Determine the [X, Y] coordinate at the center of the cell enclosing the given text.  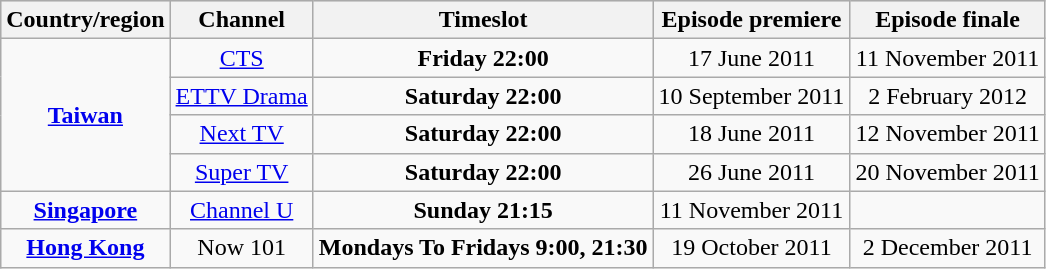
Now 101 [242, 248]
Taiwan [86, 115]
2 February 2012 [948, 96]
Episode premiere [752, 20]
Singapore [86, 210]
10 September 2011 [752, 96]
2 December 2011 [948, 248]
Channel [242, 20]
18 June 2011 [752, 134]
Hong Kong [86, 248]
Super TV [242, 172]
Friday 22:00 [483, 58]
Sunday 21:15 [483, 210]
CTS [242, 58]
26 June 2011 [752, 172]
17 June 2011 [752, 58]
Episode finale [948, 20]
12 November 2011 [948, 134]
Channel U [242, 210]
19 October 2011 [752, 248]
Mondays To Fridays 9:00, 21:30 [483, 248]
Next TV [242, 134]
Country/region [86, 20]
ETTV Drama [242, 96]
Timeslot [483, 20]
20 November 2011 [948, 172]
